From the cell containing the given text, extract its center point as [X, Y] coordinate. 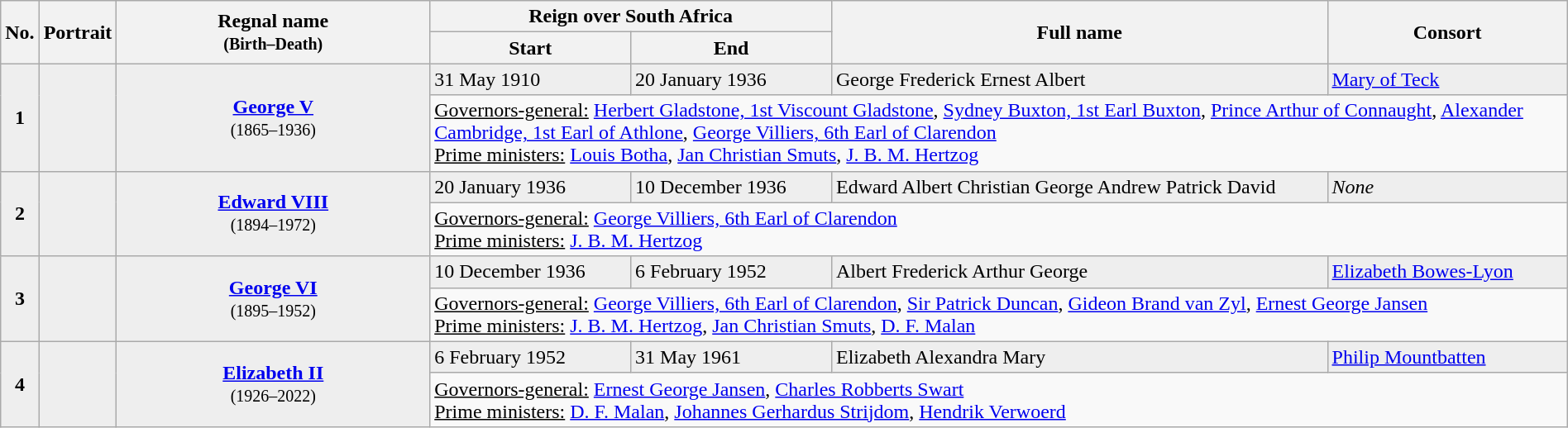
Consort [1447, 32]
31 May 1961 [731, 357]
No. [20, 32]
End [731, 48]
None [1447, 187]
3 [20, 299]
Philip Mountbatten [1447, 357]
Regnal name(Birth–Death) [273, 32]
Edward Albert Christian George Andrew Patrick David [1079, 187]
Governors-general: Ernest George Jansen, Charles Robberts SwartPrime ministers: D. F. Malan, Johannes Gerhardus Strijdom, Hendrik Verwoerd [999, 400]
George V(1865–1936) [273, 117]
Mary of Teck [1447, 79]
Portrait [78, 32]
Start [531, 48]
4 [20, 383]
2 [20, 213]
31 May 1910 [531, 79]
Governors-general: George Villiers, 6th Earl of ClarendonPrime ministers: J. B. M. Hertzog [999, 230]
Edward VIII(1894–1972) [273, 213]
Elizabeth Bowes-Lyon [1447, 272]
Elizabeth II(1926–2022) [273, 383]
Reign over South Africa [631, 17]
George VI(1895–1952) [273, 299]
Full name [1079, 32]
Albert Frederick Arthur George [1079, 272]
1 [20, 117]
Elizabeth Alexandra Mary [1079, 357]
George Frederick Ernest Albert [1079, 79]
